Provide the [X, Y] coordinate of the cell's center where the given text is located.  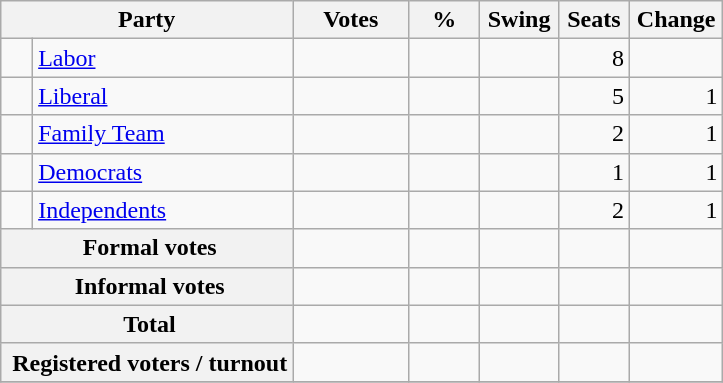
8 [594, 58]
5 [594, 96]
Informal votes [147, 286]
Family Team [163, 134]
Labor [163, 58]
Democrats [163, 172]
Party [147, 20]
Change [676, 20]
Seats [594, 20]
Liberal [163, 96]
Formal votes [147, 248]
Independents [163, 210]
Votes [351, 20]
% [444, 20]
Swing [520, 20]
Registered voters / turnout [147, 362]
Total [147, 324]
